Pinpoint the cell where the given text exists, returning its (X, Y) midpoint coordinate. 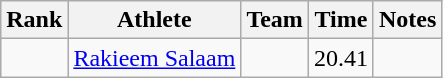
Athlete (154, 20)
Rank (34, 20)
20.41 (340, 58)
Team (275, 20)
Notes (407, 20)
Rakieem Salaam (154, 58)
Time (340, 20)
